Capture the cell that displays the provided text and extract its (X, Y) central coordinate. 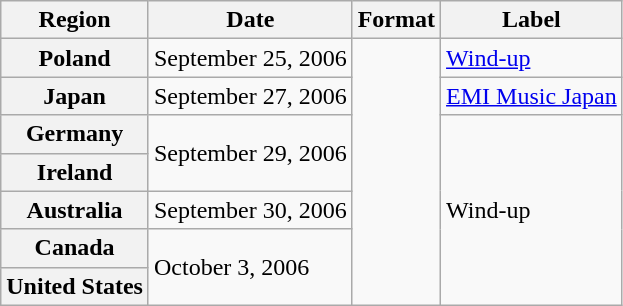
Format (396, 20)
October 3, 2006 (250, 267)
September 29, 2006 (250, 153)
September 27, 2006 (250, 96)
Label (532, 20)
Canada (75, 248)
Ireland (75, 172)
Poland (75, 58)
September 25, 2006 (250, 58)
EMI Music Japan (532, 96)
Japan (75, 96)
Region (75, 20)
Date (250, 20)
Germany (75, 134)
Australia (75, 210)
September 30, 2006 (250, 210)
United States (75, 286)
